Extract the [x, y] coordinate from the center of the cell holding the provided text.  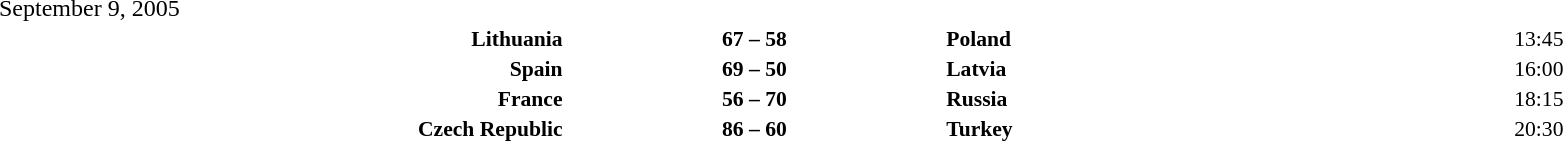
Russia [1228, 98]
Poland [1228, 38]
56 – 70 [755, 98]
69 – 50 [755, 68]
67 – 58 [755, 38]
Latvia [1228, 68]
